Provide the (x, y) coordinate of the cell's center where the given text is located.  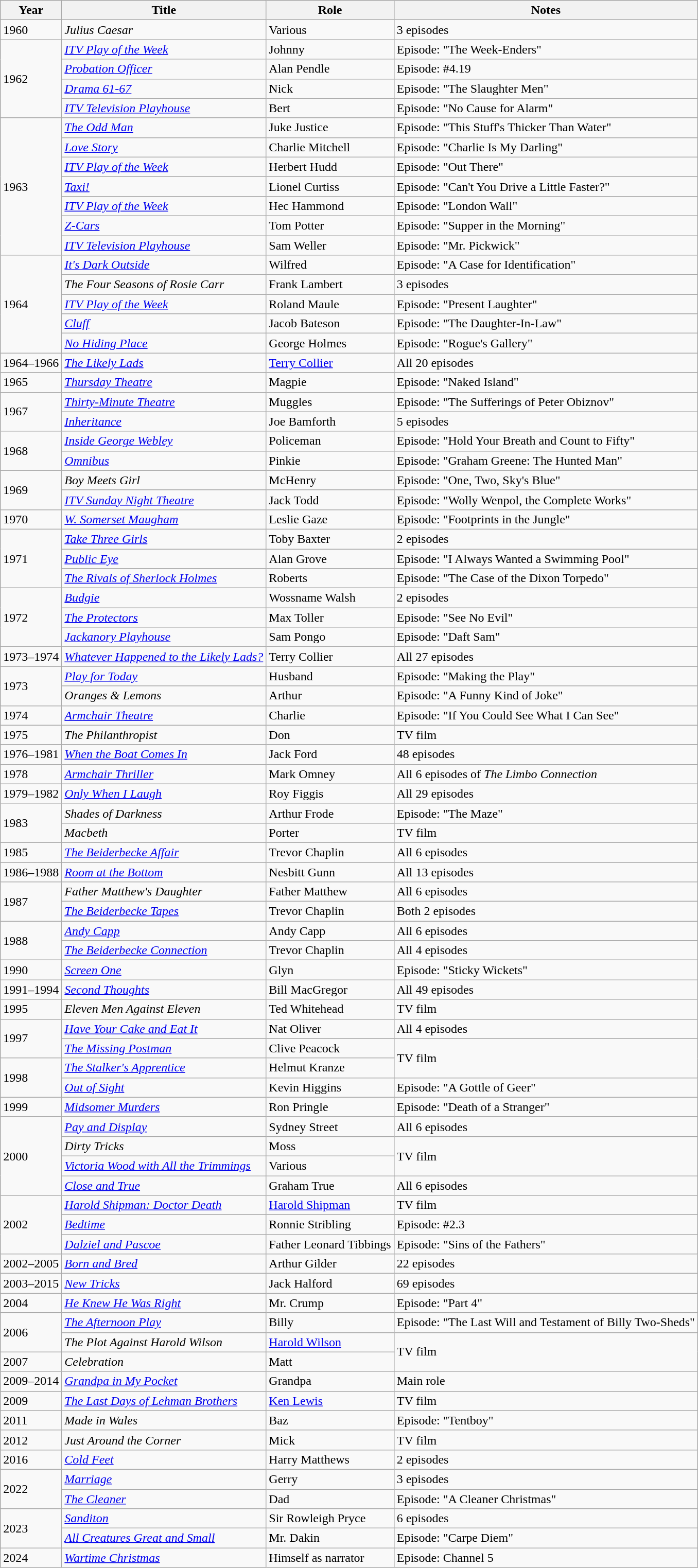
Room at the Bottom (164, 872)
Eleven Men Against Eleven (164, 1009)
Jack Halford (330, 1283)
Clive Peacock (330, 1048)
Jack Todd (330, 500)
Harold Wilson (330, 1342)
Tom Potter (330, 225)
Father Leonard Tibbings (330, 1244)
Episode: "The Slaughter Men" (546, 89)
Z-Cars (164, 225)
Episode: "Death of a Stranger" (546, 1107)
Mark Omney (330, 774)
The Missing Postman (164, 1048)
Jack Ford (330, 754)
1973–1974 (31, 657)
Episode: "The Week-Enders" (546, 49)
The Rivals of Sherlock Holmes (164, 578)
Alan Grove (330, 558)
Whatever Happened to the Likely Lads? (164, 657)
Pinkie (330, 461)
Episode: "A Funny Kind of Joke" (546, 696)
1964–1966 (31, 363)
Hec Hammond (330, 206)
Johnny (330, 49)
Episode: "London Wall" (546, 206)
Title (164, 10)
Drama 61-67 (164, 89)
2023 (31, 1528)
Born and Bred (164, 1264)
Bedtime (164, 1225)
All 13 episodes (546, 872)
Nesbitt Gunn (330, 872)
The Protectors (164, 618)
Shades of Darkness (164, 813)
Episode: "Present Laughter" (546, 304)
48 episodes (546, 754)
2002–2005 (31, 1264)
2007 (31, 1362)
Wilfred (330, 265)
Episode: "I Always Wanted a Swimming Pool" (546, 558)
Episode: "Naked Island" (546, 382)
Episode: "The Daughter-In-Law" (546, 324)
Arthur Gilder (330, 1264)
1965 (31, 382)
Episode: "A Cleaner Christmas" (546, 1499)
Moss (330, 1146)
1974 (31, 715)
Ron Pringle (330, 1107)
Episode: "Making the Play" (546, 676)
Alan Pendle (330, 69)
Marriage (164, 1479)
Episode: "Can't You Drive a Little Faster?" (546, 186)
1988 (31, 941)
Harold Shipman: Doctor Death (164, 1205)
Max Toller (330, 618)
Armchair Theatre (164, 715)
2012 (31, 1440)
1998 (31, 1078)
Dad (330, 1499)
1986–1988 (31, 872)
Pay and Display (164, 1126)
Ken Lewis (330, 1401)
1963 (31, 186)
1964 (31, 304)
Macbeth (164, 833)
Public Eye (164, 558)
Wossname Walsh (330, 598)
2004 (31, 1303)
Joe Bamforth (330, 421)
2009–2014 (31, 1381)
Sanditon (164, 1519)
All 29 episodes (546, 794)
Love Story (164, 147)
Father Matthew's Daughter (164, 892)
Close and True (164, 1185)
2000 (31, 1156)
Episode: "The Case of the Dixon Torpedo" (546, 578)
Episode: "Charlie Is My Darling" (546, 147)
Play for Today (164, 676)
Year (31, 10)
Arthur Frode (330, 813)
The Likely Lads (164, 363)
Graham True (330, 1185)
McHenry (330, 480)
Herbert Hudd (330, 167)
Arthur (330, 696)
Episode: "Hold Your Breath and Count to Fifty" (546, 441)
Episode: "This Stuff's Thicker Than Water" (546, 128)
Out of Sight (164, 1087)
Bert (330, 108)
Roy Figgis (330, 794)
Juke Justice (330, 128)
Have Your Cake and Eat It (164, 1029)
Charlie Mitchell (330, 147)
Take Three Girls (164, 539)
2011 (31, 1420)
2016 (31, 1459)
1987 (31, 902)
Episode: "See No Evil" (546, 618)
Episode: "Out There" (546, 167)
2002 (31, 1225)
1975 (31, 735)
The Beiderbecke Tapes (164, 911)
Episode: "A Gottle of Geer" (546, 1087)
No Hiding Place (164, 343)
Episode: "Tentboy" (546, 1420)
Main role (546, 1381)
1973 (31, 686)
1968 (31, 451)
George Holmes (330, 343)
Nick (330, 89)
Episode: "If You Could See What I Can See" (546, 715)
1978 (31, 774)
1979–1982 (31, 794)
Midsomer Murders (164, 1107)
Armchair Thriller (164, 774)
He Knew He Was Right (164, 1303)
Episode: "Sins of the Fathers" (546, 1244)
Oranges & Lemons (164, 696)
All Creatures Great and Small (164, 1538)
Inheritance (164, 421)
Baz (330, 1420)
69 episodes (546, 1283)
Mick (330, 1440)
New Tricks (164, 1283)
Thursday Theatre (164, 382)
The Stalker's Apprentice (164, 1068)
Episode: "The Sufferings of Peter Obiznov" (546, 402)
Episode: "Rogue's Gallery" (546, 343)
The Afternoon Play (164, 1323)
2009 (31, 1401)
Harry Matthews (330, 1459)
Episode: #4.19 (546, 69)
Jacob Bateson (330, 324)
The Beiderbecke Connection (164, 950)
Ted Whitehead (330, 1009)
Cluff (164, 324)
1991–1994 (31, 990)
Celebration (164, 1362)
Father Matthew (330, 892)
Magpie (330, 382)
Episode: #2.3 (546, 1225)
Episode: "Sticky Wickets" (546, 970)
1999 (31, 1107)
Jackanory Playhouse (164, 637)
22 episodes (546, 1264)
Charlie (330, 715)
Episode: Channel 5 (546, 1558)
1960 (31, 30)
Wartime Christmas (164, 1558)
1985 (31, 852)
Episode: "No Cause for Alarm" (546, 108)
1971 (31, 558)
Made in Wales (164, 1420)
1995 (31, 1009)
The Last Days of Lehman Brothers (164, 1401)
Kevin Higgins (330, 1087)
The Four Seasons of Rosie Carr (164, 285)
Mr. Dakin (330, 1538)
Grandpa (330, 1381)
Helmut Kranze (330, 1068)
Harold Shipman (330, 1205)
Leslie Gaze (330, 519)
The Beiderbecke Affair (164, 852)
Victoria Wood with All the Trimmings (164, 1166)
When the Boat Comes In (164, 754)
All 27 episodes (546, 657)
The Odd Man (164, 128)
Episode: "The Maze" (546, 813)
Himself as narrator (330, 1558)
2003–2015 (31, 1283)
Episode: "Footprints in the Jungle" (546, 519)
1969 (31, 490)
Sydney Street (330, 1126)
Second Thoughts (164, 990)
1983 (31, 823)
Boy Meets Girl (164, 480)
6 episodes (546, 1519)
2022 (31, 1489)
Cold Feet (164, 1459)
Episode: "Mr. Pickwick" (546, 245)
1990 (31, 970)
Muggles (330, 402)
Dalziel and Pascoe (164, 1244)
Policeman (330, 441)
Don (330, 735)
The Philanthropist (164, 735)
All 49 episodes (546, 990)
Inside George Webley (164, 441)
Roberts (330, 578)
Role (330, 10)
Episode: "One, Two, Sky's Blue" (546, 480)
Bill MacGregor (330, 990)
W. Somerset Maugham (164, 519)
Screen One (164, 970)
Husband (330, 676)
1972 (31, 618)
Lionel Curtiss (330, 186)
Episode: "Graham Greene: The Hunted Man" (546, 461)
Taxi! (164, 186)
Probation Officer (164, 69)
Roland Maule (330, 304)
Billy (330, 1323)
Episode: "Carpe Diem" (546, 1538)
Episode: "The Last Will and Testament of Billy Two-Sheds" (546, 1323)
Budgie (164, 598)
Episode: "Supper in the Morning" (546, 225)
Gerry (330, 1479)
The Cleaner (164, 1499)
1997 (31, 1038)
2024 (31, 1558)
5 episodes (546, 421)
Sam Pongo (330, 637)
Mr. Crump (330, 1303)
Episode: "Daft Sam" (546, 637)
It's Dark Outside (164, 265)
All 6 episodes of The Limbo Connection (546, 774)
Notes (546, 10)
Thirty-Minute Theatre (164, 402)
Episode: "Wolly Wenpol, the Complete Works" (546, 500)
Grandpa in My Pocket (164, 1381)
Toby Baxter (330, 539)
The Plot Against Harold Wilson (164, 1342)
Omnibus (164, 461)
1976–1981 (31, 754)
All 20 episodes (546, 363)
1967 (31, 412)
Episode: "Part 4" (546, 1303)
1970 (31, 519)
2006 (31, 1332)
1962 (31, 79)
Dirty Tricks (164, 1146)
Glyn (330, 970)
Both 2 episodes (546, 911)
Nat Oliver (330, 1029)
Matt (330, 1362)
Ronnie Stribling (330, 1225)
Frank Lambert (330, 285)
Sir Rowleigh Pryce (330, 1519)
Julius Caesar (164, 30)
ITV Sunday Night Theatre (164, 500)
Episode: "A Case for Identification" (546, 265)
Only When I Laugh (164, 794)
Porter (330, 833)
Just Around the Corner (164, 1440)
Sam Weller (330, 245)
